Locate the cell with the specified text and output its [X, Y] center coordinate. 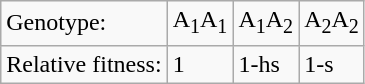
1-s [332, 64]
A1A1 [200, 23]
1 [200, 64]
1-hs [266, 64]
Relative fitness: [84, 64]
A1A2 [266, 23]
A2A2 [332, 23]
Genotype: [84, 23]
